From the cell containing the given text, extract its center point as [X, Y] coordinate. 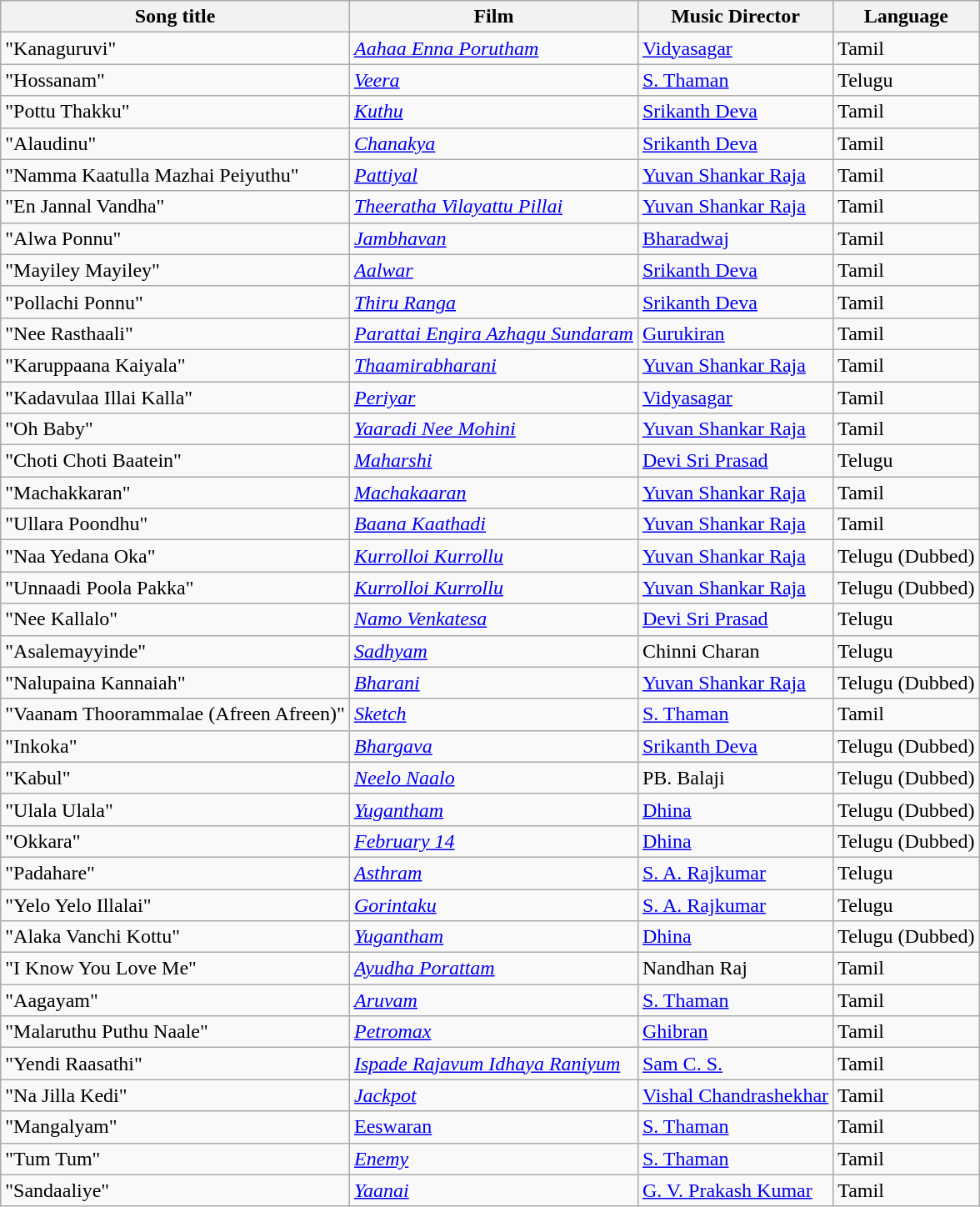
Sam C. S. [735, 1064]
Bharani [493, 683]
"Nalupaina Kannaiah" [175, 683]
Petromax [493, 1032]
Jambhavan [493, 238]
"Asalemayyinde" [175, 651]
"Alaudinu" [175, 143]
Gurukiran [735, 333]
"Okkara" [175, 841]
"Choti Choti Baatein" [175, 461]
Song title [175, 17]
Aahaa Enna Porutham [493, 48]
Bhargava [493, 746]
"Oh Baby" [175, 429]
Film [493, 17]
"Pollachi Ponnu" [175, 302]
"Malaruthu Puthu Naale" [175, 1032]
"Karuppaana Kaiyala" [175, 365]
Sketch [493, 714]
"En Jannal Vandha" [175, 207]
Nandhan Raj [735, 969]
"Machakkaran" [175, 493]
Theeratha Vilayattu Pillai [493, 207]
Periyar [493, 398]
"Tum Tum" [175, 1159]
February 14 [493, 841]
Music Director [735, 17]
"Padahare" [175, 873]
Language [907, 17]
"Kadavulaa Illai Kalla" [175, 398]
Yaanai [493, 1190]
"Yendi Raasathi" [175, 1064]
"Na Jilla Kedi" [175, 1095]
Thiru Ranga [493, 302]
Enemy [493, 1159]
"Mayiley Mayiley" [175, 270]
"Yelo Yelo Illalai" [175, 904]
"Vaanam Thoorammalae (Afreen Afreen)" [175, 714]
Yaaradi Nee Mohini [493, 429]
Jackpot [493, 1095]
Pattiyal [493, 175]
Aalwar [493, 270]
Neelo Naalo [493, 778]
Machakaaran [493, 493]
"I Know You Love Me" [175, 969]
Chanakya [493, 143]
"Kabul" [175, 778]
"Inkoka" [175, 746]
"Nee Kallalo" [175, 619]
Parattai Engira Azhagu Sundaram [493, 333]
"Mangalyam" [175, 1127]
Ghibran [735, 1032]
"Pottu Thakku" [175, 112]
"Aagayam" [175, 1000]
"Kanaguruvi" [175, 48]
Bharadwaj [735, 238]
Kuthu [493, 112]
Thaamirabharani [493, 365]
Namo Venkatesa [493, 619]
Ayudha Porattam [493, 969]
"Ulala Ulala" [175, 809]
"Sandaaliye" [175, 1190]
Gorintaku [493, 904]
"Hossanam" [175, 80]
"Nee Rasthaali" [175, 333]
Eeswaran [493, 1127]
"Namma Kaatulla Mazhai Peiyuthu" [175, 175]
"Unnaadi Poola Pakka" [175, 588]
Chinni Charan [735, 651]
"Ullara Poondhu" [175, 524]
Aruvam [493, 1000]
Baana Kaathadi [493, 524]
"Alaka Vanchi Kottu" [175, 937]
Sadhyam [493, 651]
Ispade Rajavum Idhaya Raniyum [493, 1064]
"Naa Yedana Oka" [175, 556]
G. V. Prakash Kumar [735, 1190]
Maharshi [493, 461]
Vishal Chandrashekhar [735, 1095]
Asthram [493, 873]
Veera [493, 80]
PB. Balaji [735, 778]
"Alwa Ponnu" [175, 238]
